Identify which cell holds the provided text, then report its (X, Y) central coordinate. 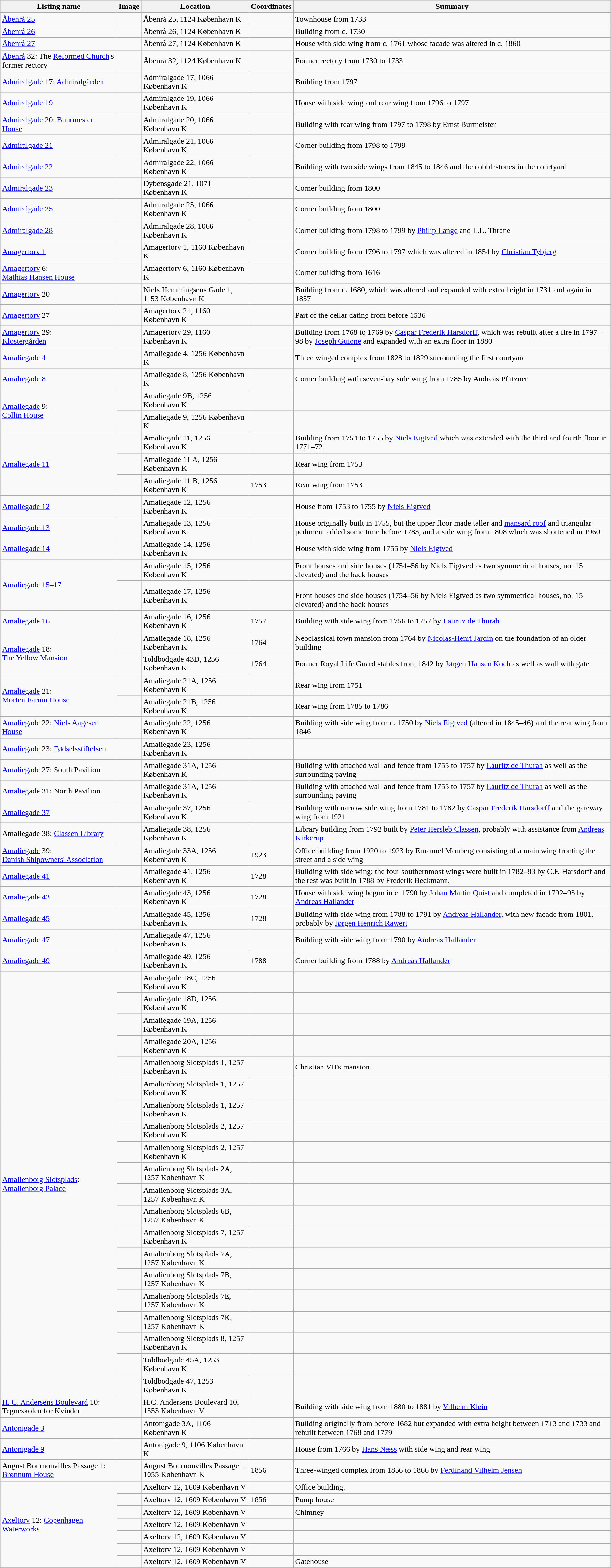
Former Royal Life Guard stables from 1842 by Jørgen Hansen Koch as well as wall with gate (452, 664)
Admiralgade 22 (59, 166)
Building from 1797 (452, 82)
Building from c. 1730 (452, 31)
Amalienborg Slotsplads: Amalienborg Palace (59, 1184)
Gatehouse (452, 1562)
Amaliegade 13 (59, 527)
Admiralgade 28 (59, 230)
Amaliegade 8 (59, 379)
Admiralgade 21 (59, 146)
House with side wing begun in c. 1790 by Johan Martin Quist and completed in 1792–93 by Andreas Hallander (452, 897)
H. C. Andersens Boulevard 10: Tegneskolen for Kvinder (59, 1407)
Amaliegade 20A, 1256 København K (195, 1046)
Corner building from 1798 to 1799 (452, 146)
Åbenrå 32, 1124 København K (195, 61)
Neoclassical town mansion from 1764 by Nicolas-Henri Jardin on the foundation of an older building (452, 643)
Amaliegade 39: Danish Shipowners' Association (59, 855)
Building with narrow side wing from 1781 to 1782 by Caspar Frederik Harsdorff and the gateway wing from 1921 (452, 812)
Admiralgade 20: Buurmester House (59, 124)
Antonigade 9 (59, 1449)
Amalienborg Slotsplads 7K, 1257 København K (195, 1322)
Amagertorv 27 (59, 315)
Amagertorv 29, 1160 København K (195, 337)
Amalienborg Slotsplads 7, 1257 København K (195, 1237)
Building with rear wing from 1797 to 1798 by Ernst Burmeister (452, 124)
House with side wing from 1755 by Niels Eigtved (452, 549)
Amaliegade 49 (59, 961)
Amaliegade 45, 1256 København K (195, 918)
Corner building from 1788 by Andreas Hallander (452, 961)
Amalienborg Slotsplads 2A, 1257 København K (195, 1173)
Amalienborg Slotsplads 6B, 1257 København K (195, 1216)
Building with side wing from 1756 to 1757 by Lauritz de Thurah (452, 621)
Admiralgade 19, 1066 København K (195, 103)
Amaliegade 11 A, 1256 København K (195, 464)
Amaliegade 18C, 1256 København K (195, 982)
House from 1766 by Hans Næss with side wing and rear wing (452, 1449)
Three winged complex from 1828 to 1829 surrounding the first courtyard (452, 358)
Amaliegade 21B, 1256 København K (195, 706)
Amaliegade 22, 1256 København K (195, 728)
Building with side wing from c. 1750 by Niels Eigtved (altered in 1845–46) and the rear wing from 1846 (452, 728)
Åbenrå 26 (59, 31)
H.C. Andersens Boulevard 10, 1553 København V (195, 1407)
Amaliegade 37, 1256 København K (195, 812)
Amaliegade 23: Fødselsstiftelsen (59, 748)
Amaliegade 49, 1256 København K (195, 961)
Amagertorv 6:Mathias Hansen House (59, 273)
Building from c. 1680, which was altered and expanded with extra height in 1731 and again in 1857 (452, 294)
Amaliegade 21A, 1256 København K (195, 685)
August Bournonvilles Passage 1, 1055 København K (195, 1470)
Amaliegade 43, 1256 København K (195, 897)
Building with side wing from 1790 by Andreas Hallander (452, 940)
Amaliegade 45 (59, 918)
Former rectory from 1730 to 1733 (452, 61)
Amaliegade 9, 1256 København K (195, 422)
Amaliegade 11 B, 1256 København K (195, 485)
Admiralgade 23 (59, 188)
Three-winged complex from 1856 to 1866 by Ferdinand Vilhelm Jensen (452, 1470)
House with side wing from c. 1761 whose facade was altered in c. 1860 (452, 44)
Amaliegade 4 (59, 358)
Amaliegade 13, 1256 København K (195, 527)
August Bournonvilles Passage 1: Brønnum House (59, 1470)
Office building. (452, 1487)
Admiralgade 17: Admiralgården (59, 82)
Amaliegade 4, 1256 København K (195, 358)
Åbenrå 32: The Reformed Church's former rectory (59, 61)
Corner building from 1616 (452, 273)
Amalienborg Slotsplads 7E, 1257 København K (195, 1300)
Antonigade 9, 1106 København K (195, 1449)
Amaliegade 8, 1256 København K (195, 379)
1923 (271, 855)
Amaliegade 43 (59, 897)
1757 (271, 621)
Amaliegade 11 (59, 464)
Amalienborg Slotsplads 7A, 1257 København K (195, 1258)
Amaliegade 23, 1256 København K (195, 748)
Admiralgade 25 (59, 209)
Pump house (452, 1499)
Antonigade 3 (59, 1428)
Amaliegade 41 (59, 876)
Amaliegade 16 (59, 621)
Toldbodgade 45A, 1253 København K (195, 1364)
Amaliegade 9: Collin House (59, 411)
Amaliegade 47, 1256 København K (195, 940)
Admiralgade 28, 1066 København K (195, 230)
House from 1753 to 1755 by Niels Eigtved (452, 506)
Building with side wing from 1788 to 1791 by Andreas Hallander, with new facade from 1801, probably by Jørgen Henrich Rawert (452, 918)
Amalienborg Slotsplads 8, 1257 København K (195, 1343)
Amaliegade 11, 1256 København K (195, 442)
Christian VII's mansion (452, 1067)
Amaliegade 18D, 1256 København K (195, 1004)
Amagertorv 21, 1160 København K (195, 315)
Amaliegade 41, 1256 København K (195, 876)
Corner building with seven-bay side wing from 1785 by Andreas Pfützner (452, 379)
Amagertorv 1, 1160 København K (195, 252)
Corner building from 1796 to 1797 which was altered in 1854 by Christian Tybjerg (452, 252)
Admiralgade 19 (59, 103)
Åbenrå 25, 1124 København K (195, 19)
Niels Hemmingsens Gade 1, 1153 København K (195, 294)
Amaliegade 38, 1256 København K (195, 833)
Amaliegade 21: Morten Farum House (59, 696)
Åbenrå 26, 1124 København K (195, 31)
Location (195, 7)
Åbenrå 25 (59, 19)
Amalienborg Slotsplads 7B, 1257 København K (195, 1280)
Dybensgade 21, 1071 København K (195, 188)
Amaliegade 9B, 1256 København K (195, 400)
Library building from 1792 built by Peter Hersleb Classen, probably with assistance from Andreas Kirkerup (452, 833)
Amaliegade 18, 1256 København K (195, 643)
Amaliegade 27: South Pavilion (59, 770)
Building with two side wings from 1845 to 1846 and the cobblestones in the courtyard (452, 166)
Amaliegade 17, 1256 København K (195, 596)
Amaliegade 14, 1256 København K (195, 549)
Amaliegade 12 (59, 506)
Amaliegade 15, 1256 København K (195, 570)
1753 (271, 485)
Chimney (452, 1512)
Part of the cellar dating from before 1536 (452, 315)
Amagertorv 6, 1160 København K (195, 273)
Rear wing from 1785 to 1786 (452, 706)
Image (129, 7)
Admiralgade 25, 1066 København K (195, 209)
Amaliegade 18: The Yellow Mansion (59, 653)
Toldbodgade 43D, 1256 København K (195, 664)
Townhouse from 1733 (452, 19)
Amaliegade 16, 1256 København K (195, 621)
Amaliegade 12, 1256 København K (195, 506)
Corner building from 1798 to 1799 by Philip Lange and L.L. Thrane (452, 230)
Axeltorv 12: Copenhagen Waterworks (59, 1524)
1788 (271, 961)
Åbenrå 27, 1124 København K (195, 44)
Admiralgade 22, 1066 København K (195, 166)
Building with side wing; the four southernmost wings were built in 1782–83 by C.F. Harsdorff and the rest was built in 1788 by Frederik Beckmann. (452, 876)
Amagertorv 1 (59, 252)
Amaliegade 14 (59, 549)
Amaliegade 22: Niels Aagesen House (59, 728)
Amaliegade 47 (59, 940)
Building with side wing from 1880 to 1881 by Vilhelm Klein (452, 1407)
Office building from 1920 to 1923 by Emanuel Monberg consisting of a main wing fronting the street and a side wing (452, 855)
Admiralgade 21, 1066 København K (195, 146)
Amalienborg Slotsplads 3A, 1257 København K (195, 1194)
Åbenrå 27 (59, 44)
Amaliegade 19A, 1256 København K (195, 1024)
Amagertorv 29:Klostergården (59, 337)
Antonigade 3A, 1106 København K (195, 1428)
Amaliegade 38: Classen Library (59, 833)
Amaliegade 37 (59, 812)
Rear wing from 1751 (452, 685)
Admiralgade 20, 1066 København K (195, 124)
Amaliegade 33A, 1256 København K (195, 855)
Summary (452, 7)
Amaliegade 31: North Pavilion (59, 791)
Building from 1754 to 1755 by Niels Eigtved which was extended with the third and fourth floor in 1771–72 (452, 442)
Admiralgade 17, 1066 København K (195, 82)
House with side wing and rear wing from 1796 to 1797 (452, 103)
Amaliegade 15–17 (59, 585)
Toldbodgade 47, 1253 København K (195, 1385)
Building originally from before 1682 but expanded with extra height between 1713 and 1733 and rebuilt between 1768 and 1779 (452, 1428)
Coordinates (271, 7)
Listing name (59, 7)
Amagertorv 20 (59, 294)
